Capture the cell that displays the provided text and extract its [x, y] central coordinate. 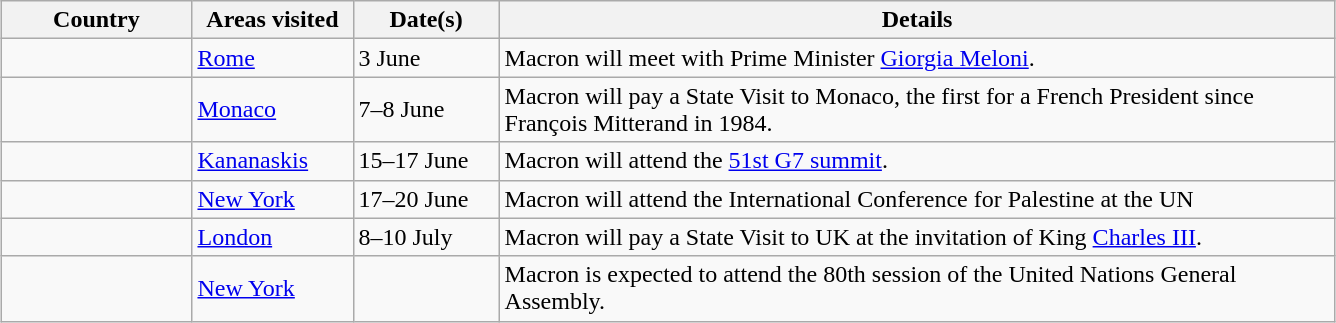
Rome [272, 58]
Date(s) [426, 20]
Kananaskis [272, 161]
Areas visited [272, 20]
8–10 July [426, 237]
Macron is expected to attend the 80th session of the United Nations General Assembly. [917, 288]
Country [96, 20]
3 June [426, 58]
Monaco [272, 110]
Macron will pay a State Visit to Monaco, the first for a French President since François Mitterand in 1984. [917, 110]
15–17 June [426, 161]
Macron will meet with Prime Minister Giorgia Meloni. [917, 58]
Macron will pay a State Visit to UK at the invitation of King Charles III. [917, 237]
Macron will attend the International Conference for Palestine at the UN [917, 199]
Details [917, 20]
Macron will attend the 51st G7 summit. [917, 161]
17–20 June [426, 199]
7–8 June [426, 110]
London [272, 237]
